Determine the [x, y] coordinate at the center of the cell enclosing the given text.  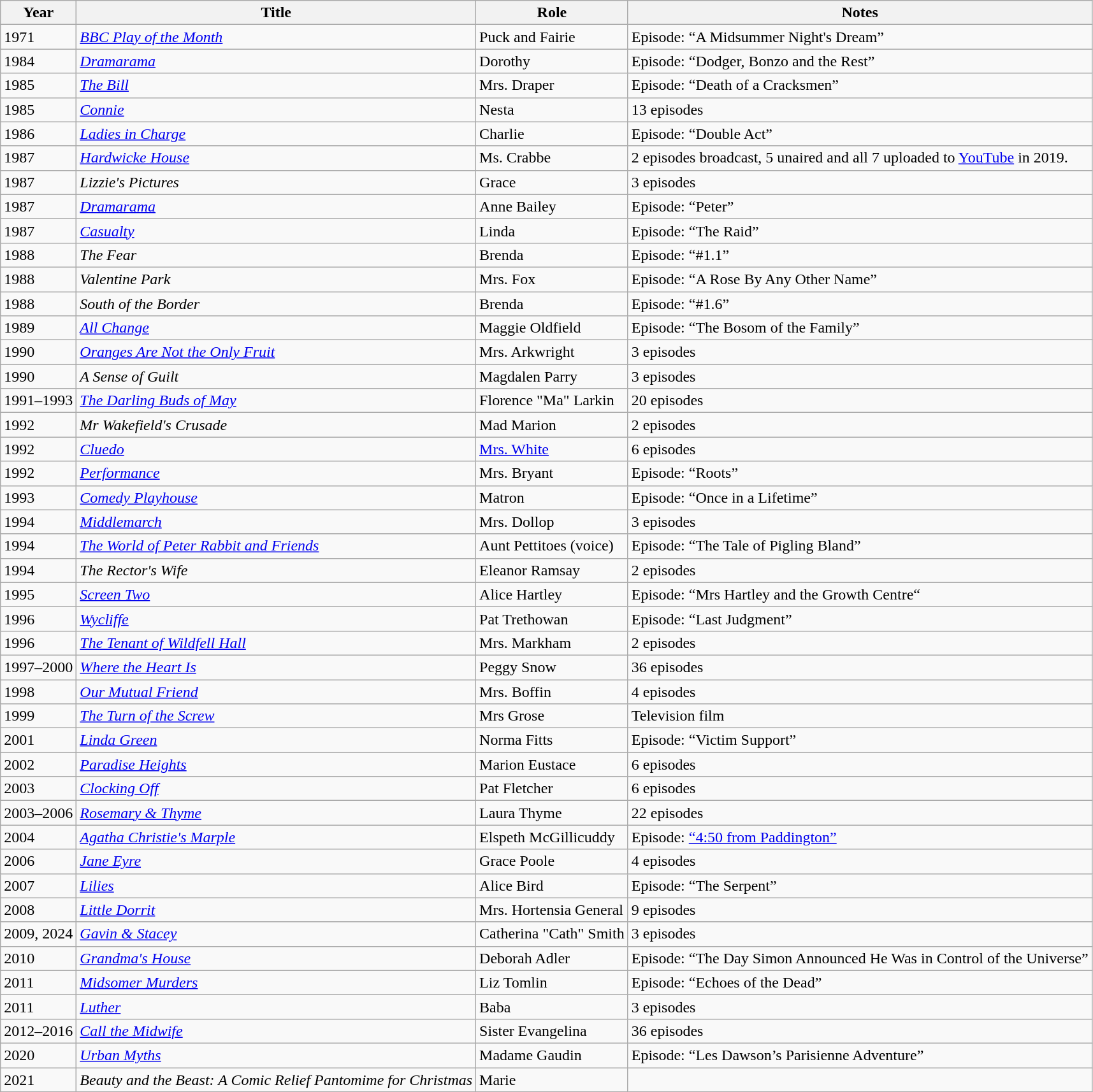
1995 [38, 594]
2020 [38, 1055]
Linda Green [277, 740]
1984 [38, 61]
2008 [38, 910]
Midsomer Murders [277, 982]
All Change [277, 328]
1999 [38, 716]
Agatha Christie's Marple [277, 837]
Gavin & Stacey [277, 934]
Aunt Pettitoes (voice) [552, 546]
Episode: “Mrs Hartley and the Growth Centre“ [860, 594]
Oranges Are Not the Only Fruit [277, 352]
Maggie Oldfield [552, 328]
Episode: “The Serpent” [860, 886]
Year [38, 13]
Mrs. White [552, 449]
Mrs Grose [552, 716]
1989 [38, 328]
Episode: “Les Dawson’s Parisienne Adventure” [860, 1055]
Laura Thyme [552, 813]
1993 [38, 498]
2002 [38, 765]
Rosemary & Thyme [277, 813]
Pat Trethowan [552, 619]
The Bill [277, 85]
The Turn of the Screw [277, 716]
2004 [38, 837]
Urban Myths [277, 1055]
Title [277, 13]
Ms. Crabbe [552, 158]
Beauty and the Beast: A Comic Relief Pantomime for Christmas [277, 1080]
Madame Gaudin [552, 1055]
Ladies in Charge [277, 134]
A Sense of Guilt [277, 377]
Clocking Off [277, 789]
Cluedo [277, 449]
2007 [38, 886]
Episode: “Double Act” [860, 134]
Lizzie's Pictures [277, 182]
1997–2000 [38, 667]
Peggy Snow [552, 667]
Our Mutual Friend [277, 691]
Episode: “Peter” [860, 206]
Mrs. Dollop [552, 522]
Marie [552, 1080]
Mrs. Boffin [552, 691]
Alice Hartley [552, 594]
Luther [277, 1007]
Florence "Ma" Larkin [552, 401]
2003 [38, 789]
Episode: “Dodger, Bonzo and the Rest” [860, 61]
Sister Evangelina [552, 1031]
Mrs. Bryant [552, 473]
Casualty [277, 231]
Episode: “#1.1” [860, 255]
Alice Bird [552, 886]
13 episodes [860, 110]
2 episodes broadcast, 5 unaired and all 7 uploaded to YouTube in 2019. [860, 158]
Screen Two [277, 594]
2021 [38, 1080]
Mrs. Arkwright [552, 352]
2003–2006 [38, 813]
Where the Heart Is [277, 667]
Mrs. Markham [552, 643]
Eleanor Ramsay [552, 570]
Grace Poole [552, 861]
The Rector's Wife [277, 570]
Episode: “A Rose By Any Other Name” [860, 279]
The World of Peter Rabbit and Friends [277, 546]
Lilies [277, 886]
Baba [552, 1007]
Episode: “The Bosom of the Family” [860, 328]
Episode: “Victim Support” [860, 740]
2009, 2024 [38, 934]
2010 [38, 958]
Mr Wakefield's Crusade [277, 425]
9 episodes [860, 910]
Episode: “The Raid” [860, 231]
Episode: “The Day Simon Announced He Was in Control of the Universe” [860, 958]
Performance [277, 473]
Little Dorrit [277, 910]
Catherina "Cath" Smith [552, 934]
1971 [38, 37]
Deborah Adler [552, 958]
Jane Eyre [277, 861]
20 episodes [860, 401]
Hardwicke House [277, 158]
Linda [552, 231]
Middlemarch [277, 522]
South of the Border [277, 304]
Episode: “The Tale of Pigling Bland” [860, 546]
Grace [552, 182]
Call the Midwife [277, 1031]
Norma Fitts [552, 740]
Valentine Park [277, 279]
Comedy Playhouse [277, 498]
1991–1993 [38, 401]
The Fear [277, 255]
Liz Tomlin [552, 982]
Mrs. Fox [552, 279]
Role [552, 13]
Episode: “Echoes of the Dead” [860, 982]
The Darling Buds of May [277, 401]
Grandma's House [277, 958]
Charlie [552, 134]
2012–2016 [38, 1031]
Episode: “A Midsummer Night's Dream” [860, 37]
Connie [277, 110]
Pat Fletcher [552, 789]
Puck and Fairie [552, 37]
Dorothy [552, 61]
Paradise Heights [277, 765]
1998 [38, 691]
2006 [38, 861]
Mrs. Hortensia General [552, 910]
Elspeth McGillicuddy [552, 837]
Marion Eustace [552, 765]
The Tenant of Wildfell Hall [277, 643]
Mrs. Draper [552, 85]
Episode: “4:50 from Paddington” [860, 837]
BBC Play of the Month [277, 37]
Episode: “Roots” [860, 473]
Television film [860, 716]
22 episodes [860, 813]
Episode: “Death of a Cracksmen” [860, 85]
Episode: “#1.6” [860, 304]
Nesta [552, 110]
2001 [38, 740]
1986 [38, 134]
Anne Bailey [552, 206]
Episode: “Last Judgment” [860, 619]
Mad Marion [552, 425]
Notes [860, 13]
Wycliffe [277, 619]
Episode: “Once in a Lifetime” [860, 498]
Magdalen Parry [552, 377]
Matron [552, 498]
